Capture the cell that displays the provided text and extract its [X, Y] central coordinate. 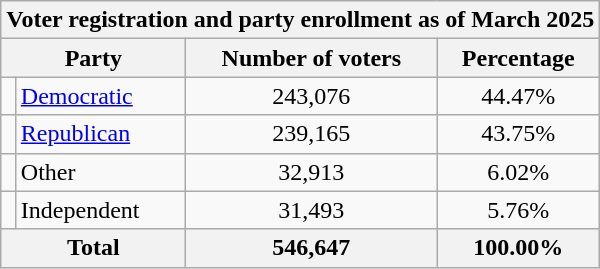
100.00% [518, 248]
6.02% [518, 172]
44.47% [518, 96]
32,913 [312, 172]
Voter registration and party enrollment as of March 2025 [300, 20]
Republican [100, 134]
43.75% [518, 134]
Democratic [100, 96]
Number of voters [312, 58]
239,165 [312, 134]
546,647 [312, 248]
Party [94, 58]
243,076 [312, 96]
Total [94, 248]
31,493 [312, 210]
Independent [100, 210]
Other [100, 172]
Percentage [518, 58]
5.76% [518, 210]
